Locate the cell with the specified text and output its (x, y) center coordinate. 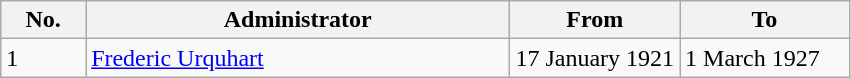
17 January 1921 (595, 58)
1 March 1927 (765, 58)
Frederic Urquhart (298, 58)
1 (44, 58)
To (765, 20)
No. (44, 20)
Administrator (298, 20)
From (595, 20)
